Extract the [x, y] coordinate from the center of the cell holding the provided text.  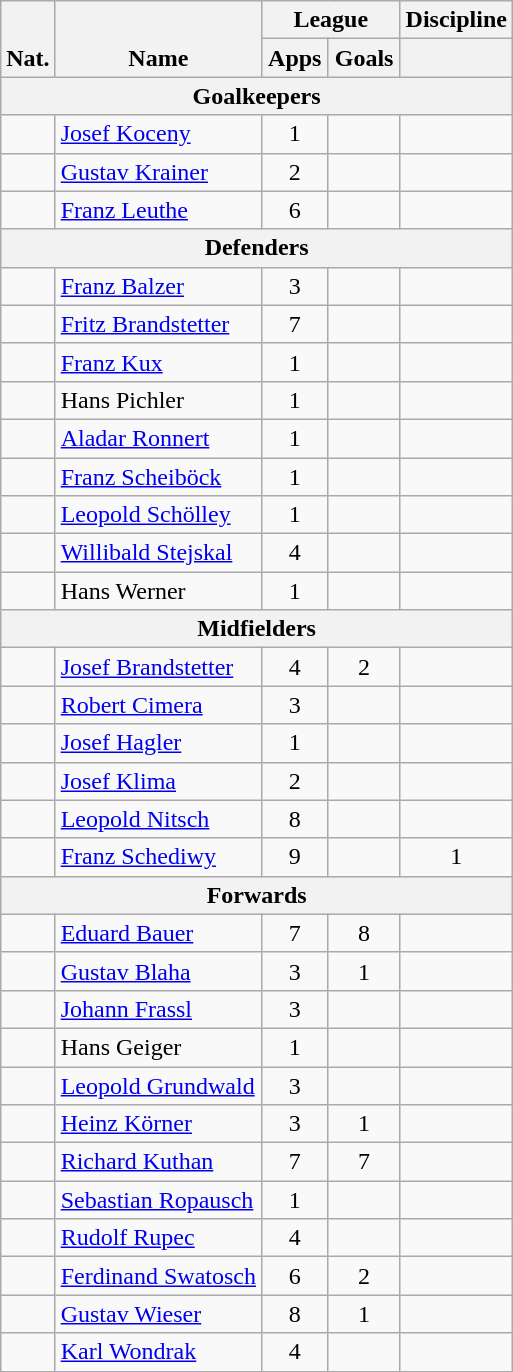
Defenders [257, 248]
Eduard Bauer [158, 933]
Midfielders [257, 629]
Gustav Wieser [158, 1314]
Nat. [28, 39]
Rudolf Rupec [158, 1238]
Ferdinand Swatosch [158, 1276]
Hans Pichler [158, 400]
Johann Frassl [158, 1009]
Leopold Schölley [158, 515]
Willibald Stejskal [158, 553]
Heinz Körner [158, 1124]
Discipline [456, 20]
Hans Werner [158, 591]
Gustav Blaha [158, 971]
Franz Scheiböck [158, 477]
Josef Hagler [158, 743]
Forwards [257, 895]
Karl Wondrak [158, 1352]
Josef Klima [158, 781]
Josef Koceny [158, 134]
Franz Leuthe [158, 210]
Hans Geiger [158, 1047]
Aladar Ronnert [158, 438]
Apps [296, 58]
Fritz Brandstetter [158, 324]
Leopold Grundwald [158, 1085]
League [332, 20]
Gustav Krainer [158, 172]
Sebastian Ropausch [158, 1200]
Josef Brandstetter [158, 667]
9 [296, 857]
Franz Balzer [158, 286]
Name [158, 39]
Leopold Nitsch [158, 819]
Franz Schediwy [158, 857]
Franz Kux [158, 362]
Goalkeepers [257, 96]
Richard Kuthan [158, 1162]
Goals [364, 58]
Robert Cimera [158, 705]
